For the text-containing cell, return its midpoint in [x, y] coordinate format. 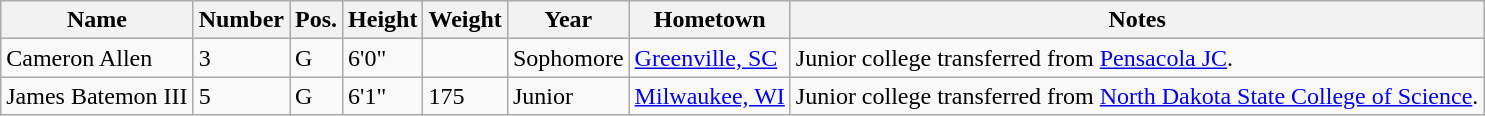
Junior [568, 96]
Height [383, 20]
Number [241, 20]
Pos. [316, 20]
Junior college transferred from Pensacola JC. [1137, 58]
6'0" [383, 58]
Sophomore [568, 58]
James Batemon III [97, 96]
175 [465, 96]
Hometown [710, 20]
Junior college transferred from North Dakota State College of Science. [1137, 96]
Milwaukee, WI [710, 96]
Weight [465, 20]
6'1" [383, 96]
Greenville, SC [710, 58]
Year [568, 20]
Name [97, 20]
3 [241, 58]
5 [241, 96]
Notes [1137, 20]
Cameron Allen [97, 58]
